Capture the cell that displays the provided text and extract its [x, y] central coordinate. 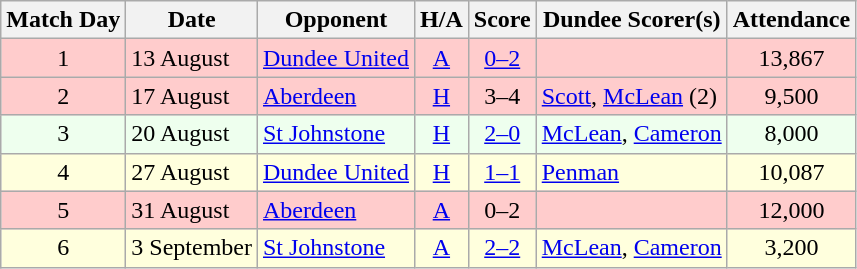
31 August [192, 210]
Match Day [64, 20]
13,867 [791, 58]
12,000 [791, 210]
3,200 [791, 248]
Opponent [336, 20]
Scott, McLean (2) [632, 96]
3–4 [502, 96]
20 August [192, 134]
Score [502, 20]
2–2 [502, 248]
1–1 [502, 172]
13 August [192, 58]
1 [64, 58]
5 [64, 210]
Dundee Scorer(s) [632, 20]
3 September [192, 248]
H/A [442, 20]
10,087 [791, 172]
27 August [192, 172]
Date [192, 20]
2–0 [502, 134]
8,000 [791, 134]
2 [64, 96]
Penman [632, 172]
9,500 [791, 96]
17 August [192, 96]
3 [64, 134]
4 [64, 172]
6 [64, 248]
Attendance [791, 20]
